Return the [X, Y] coordinate for the center point of the cell that contains the specified text.  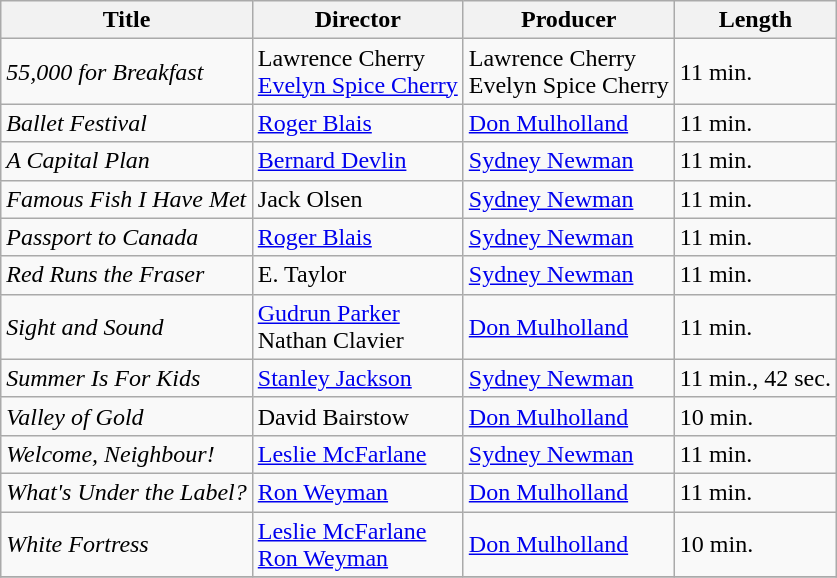
White Fortress [127, 544]
Jack Olsen [358, 199]
11 min., 42 sec. [755, 378]
Length [755, 20]
Director [358, 20]
E. Taylor [358, 275]
Leslie McFarlane [358, 454]
Summer Is For Kids [127, 378]
Welcome, Neighbour! [127, 454]
What's Under the Label? [127, 492]
Title [127, 20]
Valley of Gold [127, 416]
Ballet Festival [127, 123]
Producer [568, 20]
55,000 for Breakfast [127, 72]
Red Runs the Fraser [127, 275]
Leslie McFarlaneRon Weyman [358, 544]
Sight and Sound [127, 326]
Bernard Devlin [358, 161]
Ron Weyman [358, 492]
A Capital Plan [127, 161]
Stanley Jackson [358, 378]
Famous Fish I Have Met [127, 199]
David Bairstow [358, 416]
Gudrun ParkerNathan Clavier [358, 326]
Passport to Canada [127, 237]
